Return the [X, Y] coordinate for the center point of the cell that contains the specified text.  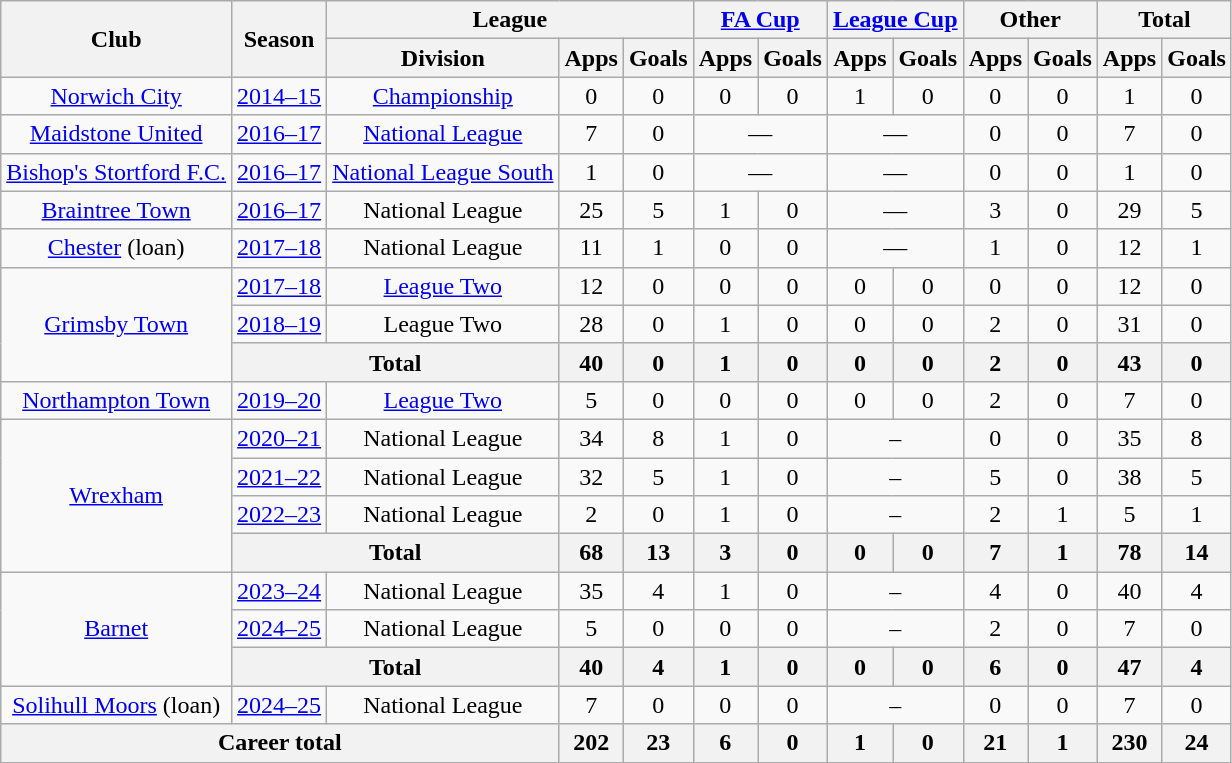
Maidstone United [116, 134]
FA Cup [760, 20]
Career total [280, 743]
230 [1129, 743]
31 [1129, 324]
25 [591, 210]
Division [443, 58]
Norwich City [116, 96]
2014–15 [280, 96]
2021–22 [280, 477]
Grimsby Town [116, 324]
68 [591, 553]
League [510, 20]
2019–20 [280, 400]
43 [1129, 362]
Other [1030, 20]
2018–19 [280, 324]
National League South [443, 172]
38 [1129, 477]
League Cup [895, 20]
2023–24 [280, 591]
13 [658, 553]
Championship [443, 96]
Season [280, 39]
34 [591, 438]
Solihull Moors (loan) [116, 705]
Wrexham [116, 495]
14 [1197, 553]
28 [591, 324]
Northampton Town [116, 400]
21 [995, 743]
Bishop's Stortford F.C. [116, 172]
24 [1197, 743]
2020–21 [280, 438]
Braintree Town [116, 210]
Barnet [116, 629]
11 [591, 248]
47 [1129, 667]
Chester (loan) [116, 248]
Club [116, 39]
23 [658, 743]
202 [591, 743]
29 [1129, 210]
78 [1129, 553]
32 [591, 477]
2022–23 [280, 515]
